Locate the cell with the specified text and output its (X, Y) center coordinate. 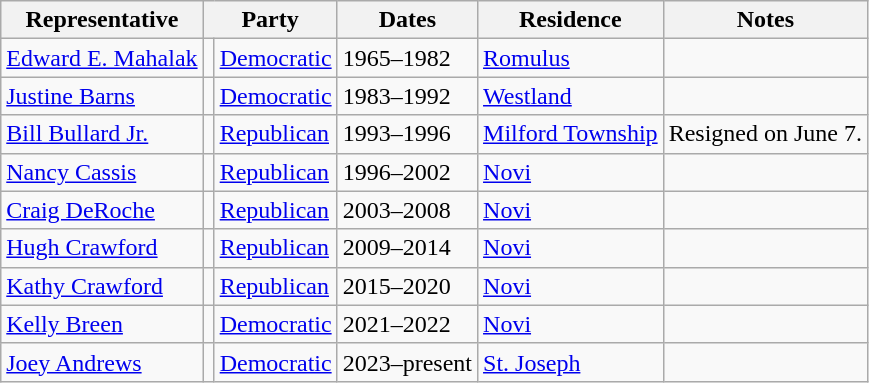
1965–1982 (407, 58)
Joey Andrews (102, 362)
2015–2020 (407, 286)
Craig DeRoche (102, 210)
Bill Bullard Jr. (102, 134)
Residence (571, 20)
Edward E. Mahalak (102, 58)
Kathy Crawford (102, 286)
Dates (407, 20)
Westland (571, 96)
Kelly Breen (102, 324)
Romulus (571, 58)
2021–2022 (407, 324)
Notes (765, 20)
1983–1992 (407, 96)
2009–2014 (407, 248)
St. Joseph (571, 362)
Justine Barns (102, 96)
1996–2002 (407, 172)
1993–1996 (407, 134)
Party (270, 20)
Hugh Crawford (102, 248)
Resigned on June 7. (765, 134)
Nancy Cassis (102, 172)
2003–2008 (407, 210)
Milford Township (571, 134)
Representative (102, 20)
2023–present (407, 362)
